Locate the cell with the specified text and output its [x, y] center coordinate. 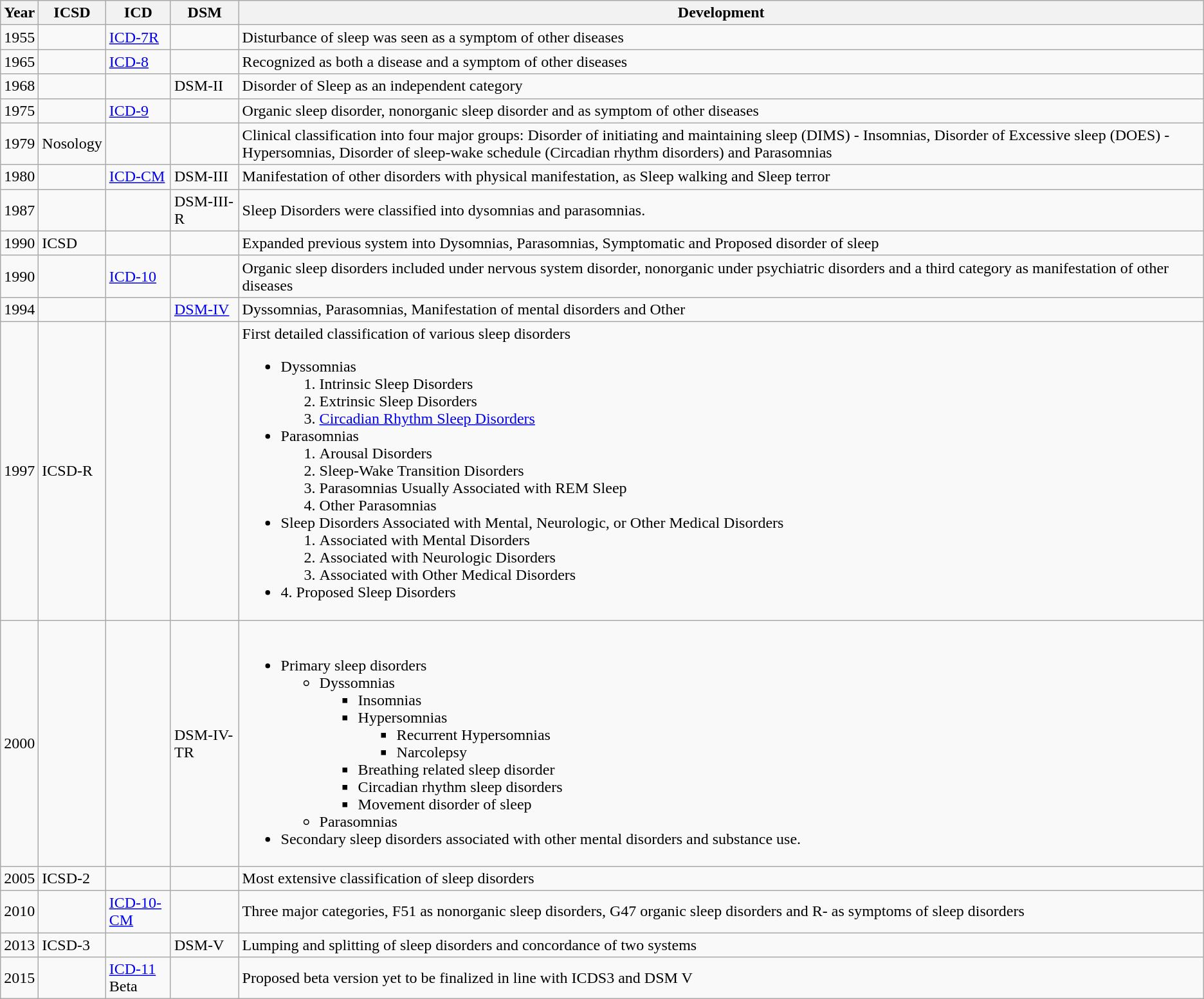
Year [19, 13]
Expanded previous system into Dysomnias, Parasomnias, Symptomatic and Proposed disorder of sleep [721, 243]
1968 [19, 86]
1994 [19, 309]
1980 [19, 177]
DSM-II [205, 86]
Nosology [72, 144]
DSM-III [205, 177]
ICD-9 [138, 111]
ICD [138, 13]
DSM [205, 13]
ICSD-R [72, 471]
1975 [19, 111]
2010 [19, 912]
Manifestation of other disorders with physical manifestation, as Sleep walking and Sleep terror [721, 177]
ICD-8 [138, 62]
Development [721, 13]
ICD-10 [138, 276]
Dyssomnias, Parasomnias, Manifestation of mental disorders and Other [721, 309]
2015 [19, 978]
ICSD-3 [72, 945]
Recognized as both a disease and a symptom of other diseases [721, 62]
Sleep Disorders were classified into dysomnias and parasomnias. [721, 210]
ICSD-2 [72, 879]
1987 [19, 210]
1965 [19, 62]
DSM-III-R [205, 210]
ICD-CM [138, 177]
Organic sleep disorder, nonorganic sleep disorder and as symptom of other diseases [721, 111]
ICD-10-CM [138, 912]
DSM-IV-TR [205, 743]
Disturbance of sleep was seen as a symptom of other diseases [721, 37]
Three major categories, F51 as nonorganic sleep disorders, G47 organic sleep disorders and R- as symptoms of sleep disorders [721, 912]
ICD-11 Beta [138, 978]
2013 [19, 945]
2000 [19, 743]
1997 [19, 471]
DSM-IV [205, 309]
Most extensive classification of sleep disorders [721, 879]
Proposed beta version yet to be finalized in line with ICDS3 and DSM V [721, 978]
Disorder of Sleep as an independent category [721, 86]
2005 [19, 879]
1955 [19, 37]
ICD-7R [138, 37]
1979 [19, 144]
Lumping and splitting of sleep disorders and concordance of two systems [721, 945]
DSM-V [205, 945]
